Detect which cell encompasses the target text, then output its (X, Y) center coordinate. 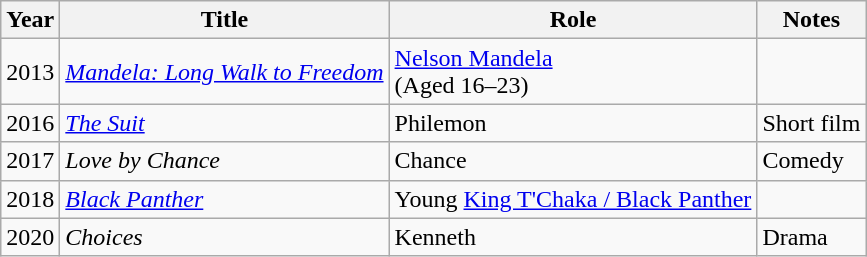
Drama (812, 237)
Role (573, 20)
2017 (30, 161)
2016 (30, 123)
Philemon (573, 123)
2018 (30, 199)
Choices (224, 237)
Young King T'Chaka / Black Panther (573, 199)
Love by Chance (224, 161)
The Suit (224, 123)
Title (224, 20)
Year (30, 20)
Notes (812, 20)
Mandela: Long Walk to Freedom (224, 72)
Comedy (812, 161)
Black Panther (224, 199)
Kenneth (573, 237)
Short film (812, 123)
2020 (30, 237)
Nelson Mandela (Aged 16–23) (573, 72)
2013 (30, 72)
Chance (573, 161)
